Find where the given text appears and provide that cell's center as [X, Y] coordinate. 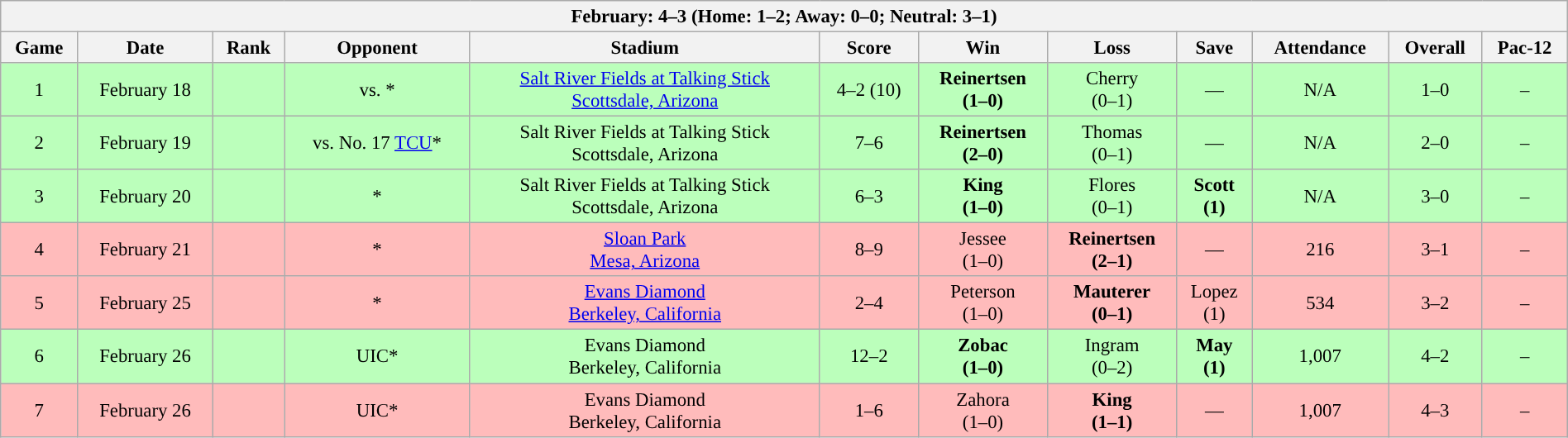
King(1–0) [982, 197]
4–2 [1436, 357]
Game [40, 47]
1–0 [1436, 89]
Zobac(1–0) [982, 357]
Lopez(1) [1214, 302]
May(1) [1214, 357]
7–6 [868, 144]
3–1 [1436, 250]
2–0 [1436, 144]
February 21 [146, 250]
Thomas(0–1) [1112, 144]
Rank [248, 47]
vs. * [377, 89]
vs. No. 17 TCU* [377, 144]
4–2 (10) [868, 89]
2–4 [868, 302]
Zahora(1–0) [982, 410]
Flores(0–1) [1112, 197]
Win [982, 47]
3–2 [1436, 302]
Peterson(1–0) [982, 302]
8–9 [868, 250]
5 [40, 302]
King(1–1) [1112, 410]
3 [40, 197]
7 [40, 410]
Reinertsen(2–1) [1112, 250]
Ingram(0–2) [1112, 357]
216 [1320, 250]
Score [868, 47]
Attendance [1320, 47]
Scott(1) [1214, 197]
534 [1320, 302]
12–2 [868, 357]
6–3 [868, 197]
Reinertsen(2–0) [982, 144]
Reinertsen(1–0) [982, 89]
Jessee(1–0) [982, 250]
Loss [1112, 47]
February 20 [146, 197]
Stadium [645, 47]
February 19 [146, 144]
February 25 [146, 302]
4 [40, 250]
1–6 [868, 410]
2 [40, 144]
Opponent [377, 47]
February 18 [146, 89]
3–0 [1436, 197]
Sloan ParkMesa, Arizona [645, 250]
Overall [1436, 47]
Mauterer(0–1) [1112, 302]
Save [1214, 47]
Pac-12 [1525, 47]
February: 4–3 (Home: 1–2; Away: 0–0; Neutral: 3–1) [784, 17]
1 [40, 89]
4–3 [1436, 410]
Cherry(0–1) [1112, 89]
Date [146, 47]
6 [40, 357]
